Return [X, Y] of the center of cell containing provided text 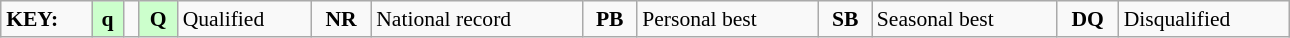
Q [158, 19]
q [108, 19]
PB [610, 19]
Qualified [244, 19]
Personal best [728, 19]
Disqualified [1204, 19]
SB [846, 19]
KEY: [46, 19]
NR [341, 19]
National record [476, 19]
Seasonal best [964, 19]
DQ [1088, 19]
